Provide the (X, Y) coordinate of the cell's center where the given text is located.  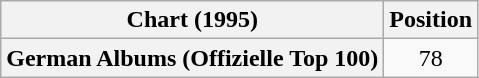
Position (431, 20)
German Albums (Offizielle Top 100) (192, 58)
78 (431, 58)
Chart (1995) (192, 20)
